Identify which cell holds the provided text, then report its [x, y] central coordinate. 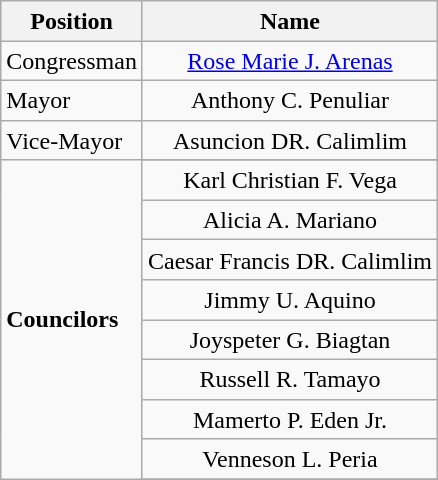
Asuncion DR. Calimlim [290, 140]
Mayor [72, 100]
Alicia A. Mariano [290, 220]
Name [290, 21]
Position [72, 21]
Mamerto P. Eden Jr. [290, 419]
Russell R. Tamayo [290, 379]
Caesar Francis DR. Calimlim [290, 260]
Joyspeter G. Biagtan [290, 340]
Anthony C. Penuliar [290, 100]
Jimmy U. Aquino [290, 300]
Venneson L. Peria [290, 459]
Vice-Mayor [72, 140]
Congressman [72, 61]
Rose Marie J. Arenas [290, 61]
Councilors [72, 320]
Karl Christian F. Vega [290, 180]
